Scan for the cell matching the given text and deliver its [X, Y] coordinate at center. 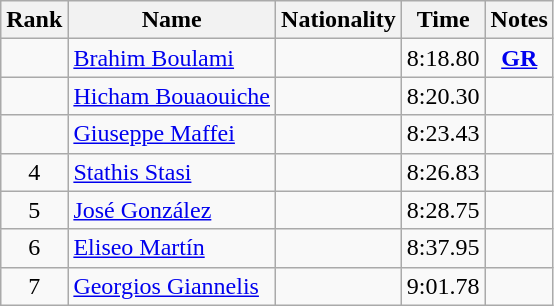
8:37.95 [443, 248]
José González [172, 210]
8:26.83 [443, 172]
Hicham Bouaouiche [172, 96]
Name [172, 20]
5 [34, 210]
Time [443, 20]
8:18.80 [443, 58]
GR [519, 58]
6 [34, 248]
9:01.78 [443, 286]
Brahim Boulami [172, 58]
Giuseppe Maffei [172, 134]
Nationality [339, 20]
8:20.30 [443, 96]
Notes [519, 20]
8:28.75 [443, 210]
Stathis Stasi [172, 172]
8:23.43 [443, 134]
4 [34, 172]
Eliseo Martín [172, 248]
Rank [34, 20]
Georgios Giannelis [172, 286]
7 [34, 286]
